Find where the given text appears and provide that cell's center as [x, y] coordinate. 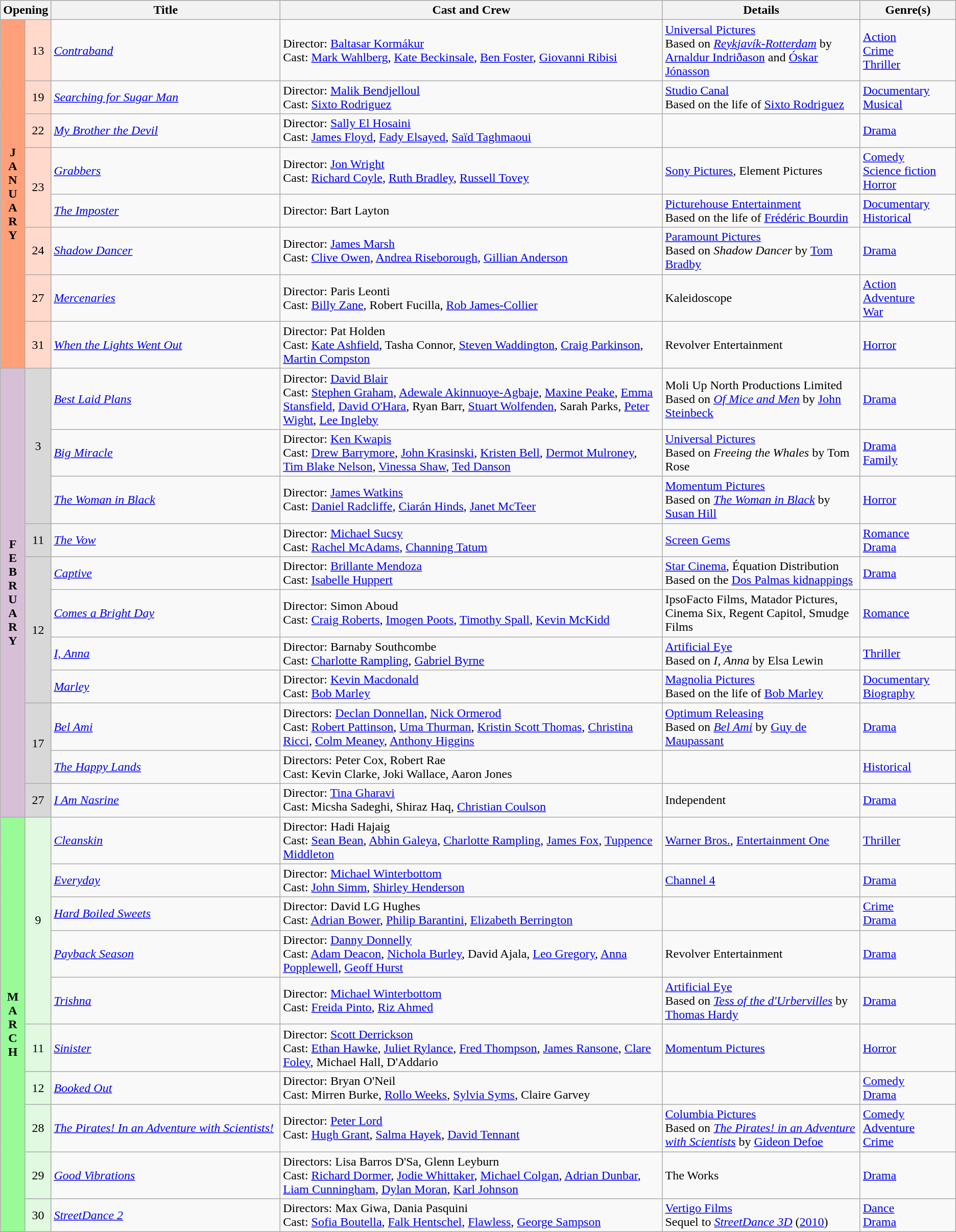
Channel 4 [761, 881]
Director: Malik Bendjelloul Cast: Sixto Rodriguez [471, 97]
Bel Ami [165, 727]
The Woman in Black [165, 500]
Paramount Pictures Based on Shadow Dancer by Tom Bradby [761, 251]
31 [38, 345]
Director: Barnaby Southcombe Cast: Charlotte Rampling, Gabriel Byrne [471, 654]
I Am Nasrine [165, 800]
Best Laid Plans [165, 398]
Crime Drama [908, 913]
Star Cinema, Équation Distribution Based on the Dos Palmas kidnappings [761, 573]
24 [38, 251]
Director: Kevin Macdonald Cast: Bob Marley [471, 686]
28 [38, 1128]
Magnolia Pictures Based on the life of Bob Marley [761, 686]
When the Lights Went Out [165, 345]
The Pirates! In an Adventure with Scientists! [165, 1128]
Marley [165, 686]
3 [38, 445]
Director: Michael Winterbottom Cast: John Simm, Shirley Henderson [471, 881]
Director: Paris Leonti Cast: Billy Zane, Robert Fucilla, Rob James-Collier [471, 298]
Warner Bros., Entertainment One [761, 840]
Dance Drama [908, 1216]
19 [38, 97]
Documentary Historical [908, 210]
Director: Hadi Hajaig Cast: Sean Bean, Abhin Galeya, Charlotte Rampling, James Fox, Tuppence Middleton [471, 840]
Opening [26, 10]
Historical [908, 767]
Director: Michael Winterbottom Cast: Freida Pinto, Riz Ahmed [471, 1001]
Shadow Dancer [165, 251]
StreetDance 2 [165, 1216]
Director: Ken Kwapis Cast: Drew Barrymore, John Krasinski, Kristen Bell, Dermot Mulroney, Tim Blake Nelson, Vinessa Shaw, Ted Danson [471, 453]
Directors: Peter Cox, Robert Rae Cast: Kevin Clarke, Joki Wallace, Aaron Jones [471, 767]
Picturehouse Entertainment Based on the life of Frédéric Bourdin [761, 210]
Romance Drama [908, 539]
Documentary Biography [908, 686]
Captive [165, 573]
Good Vibrations [165, 1175]
Title [165, 10]
Director: Jon Wright Cast: Richard Coyle, Ruth Bradley, Russell Tovey [471, 171]
Comedy Adventure Crime [908, 1128]
Studio Canal Based on the life of Sixto Rodriguez [761, 97]
Moli Up North Productions Limited Based on Of Mice and Men by John Steinbeck [761, 398]
Momentum Pictures [761, 1048]
The Works [761, 1175]
Hard Boiled Sweets [165, 913]
Cast and Crew [471, 10]
Comedy Science fiction Horror [908, 171]
My Brother the Devil [165, 131]
Director: Tina Gharavi Cast: Micsha Sadeghi, Shiraz Haq, Christian Coulson [471, 800]
Documentary Musical [908, 97]
Action Adventure War [908, 298]
Booked Out [165, 1088]
Details [761, 10]
Grabbers [165, 171]
Vertigo Films Sequel to StreetDance 3D (2010) [761, 1216]
Genre(s) [908, 10]
Sony Pictures, Element Pictures [761, 171]
13 [38, 50]
17 [38, 744]
Director: Brillante Mendoza Cast: Isabelle Huppert [471, 573]
Universal Pictures Based on Freeing the Whales by Tom Rose [761, 453]
Kaleidoscope [761, 298]
Independent [761, 800]
Comes a Bright Day [165, 613]
Directors: Declan Donnellan, Nick Ormerod Cast: Robert Pattinson, Uma Thurman, Kristin Scott Thomas, Christina Ricci, Colm Meaney, Anthony Higgins [471, 727]
Artificial Eye Based on I, Anna by Elsa Lewin [761, 654]
Everyday [165, 881]
Director: Bart Layton [471, 210]
Comedy Drama [908, 1088]
Action Crime Thriller [908, 50]
I, Anna [165, 654]
The Vow [165, 539]
9 [38, 920]
Sinister [165, 1048]
Mercenaries [165, 298]
Payback Season [165, 954]
Momentum Pictures Based on The Woman in Black by Susan Hill [761, 500]
Screen Gems [761, 539]
Director: Sally El Hosaini Cast: James Floyd, Fady Elsayed, Saïd Taghmaoui [471, 131]
Director: Bryan O'Neil Cast: Mirren Burke, Rollo Weeks, Sylvia Syms, Claire Garvey [471, 1088]
M A R C H [13, 1025]
F E B R U A R Y [13, 593]
Director: Baltasar Kormákur Cast: Mark Wahlberg, Kate Beckinsale, Ben Foster, Giovanni Ribisi [471, 50]
Artificial Eye Based on Tess of the d'Urbervilles by Thomas Hardy [761, 1001]
Director: Scott Derrickson Cast: Ethan Hawke, Juliet Rylance, Fred Thompson, James Ransone, Clare Foley, Michael Hall, D'Addario [471, 1048]
Director: James Marsh Cast: Clive Owen, Andrea Riseborough, Gillian Anderson [471, 251]
IpsoFacto Films, Matador Pictures, Cinema Six, Regent Capitol, Smudge Films [761, 613]
Director: Danny Donnelly Cast: Adam Deacon, Nichola Burley, David Ajala, Leo Gregory, Anna Popplewell, Geoff Hurst [471, 954]
Searching for Sugar Man [165, 97]
Director: Michael Sucsy Cast: Rachel McAdams, Channing Tatum [471, 539]
Optimum Releasing Based on Bel Ami by Guy de Maupassant [761, 727]
Drama Family [908, 453]
J A N U A R Y [13, 194]
Director: Peter Lord Cast: Hugh Grant, Salma Hayek, David Tennant [471, 1128]
29 [38, 1175]
Columbia Pictures Based on The Pirates! in an Adventure with Scientists by Gideon Defoe [761, 1128]
Director: Simon Aboud Cast: Craig Roberts, Imogen Poots, Timothy Spall, Kevin McKidd [471, 613]
22 [38, 131]
Cleanskin [165, 840]
Director: James Watkins Cast: Daniel Radcliffe, Ciarán Hinds, Janet McTeer [471, 500]
Big Miracle [165, 453]
Director: Pat Holden Cast: Kate Ashfield, Tasha Connor, Steven Waddington, Craig Parkinson, Martin Compston [471, 345]
Romance [908, 613]
Directors: Max Giwa, Dania Pasquini Cast: Sofia Boutella, Falk Hentschel, Flawless, George Sampson [471, 1216]
The Imposter [165, 210]
Universal Pictures Based on Reykjavík-Rotterdam by Arnaldur Indriðason and Óskar Jónasson [761, 50]
Trishna [165, 1001]
The Happy Lands [165, 767]
30 [38, 1216]
Director: David LG Hughes Cast: Adrian Bower, Philip Barantini, Elizabeth Berrington [471, 913]
Contraband [165, 50]
23 [38, 187]
